Capture the cell that displays the provided text and extract its (X, Y) central coordinate. 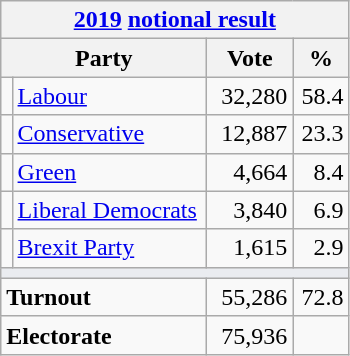
2019 notional result (175, 20)
8.4 (321, 172)
55,286 (250, 297)
Vote (250, 58)
6.9 (321, 210)
23.3 (321, 134)
Electorate (104, 335)
32,280 (250, 96)
75,936 (250, 335)
Brexit Party (110, 248)
72.8 (321, 297)
Turnout (104, 297)
% (321, 58)
Conservative (110, 134)
Labour (110, 96)
4,664 (250, 172)
Party (104, 58)
Liberal Democrats (110, 210)
3,840 (250, 210)
Green (110, 172)
58.4 (321, 96)
2.9 (321, 248)
1,615 (250, 248)
12,887 (250, 134)
